Return the [X, Y] coordinate for the center point of the cell that contains the specified text.  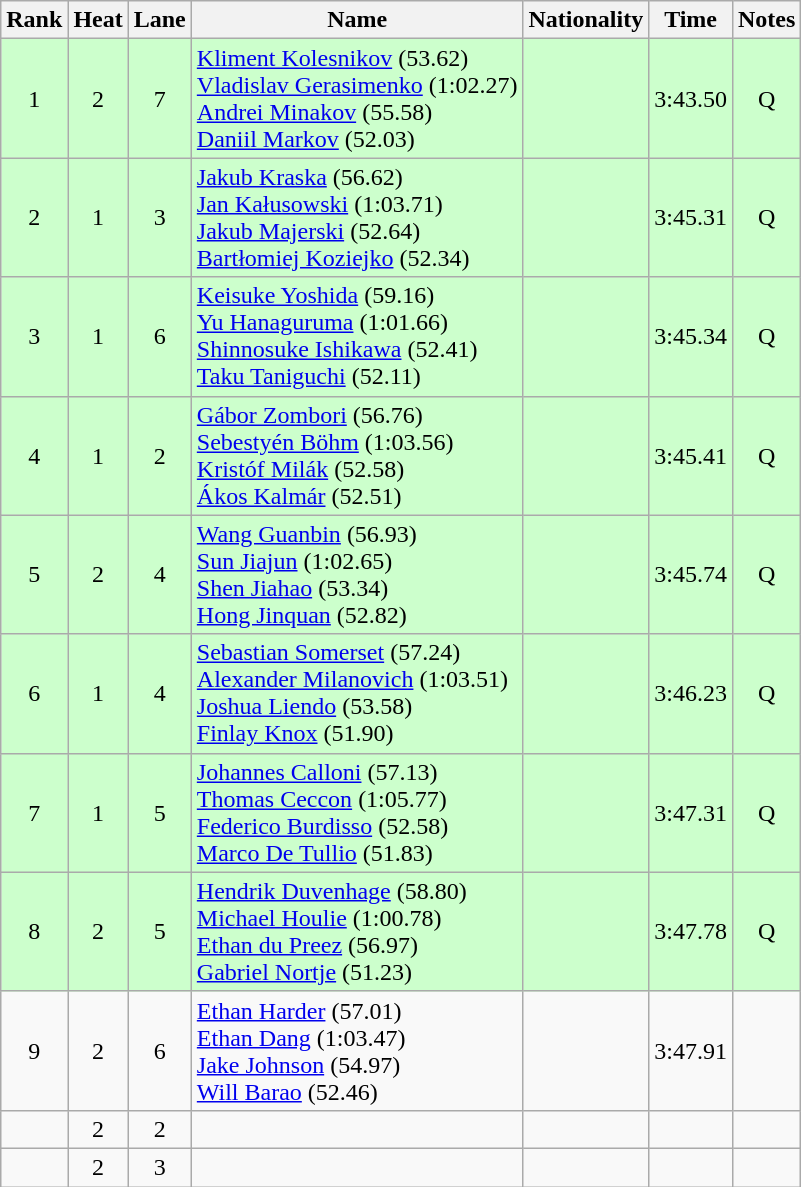
3:47.31 [691, 812]
8 [34, 932]
Rank [34, 20]
3:43.50 [691, 98]
3:45.31 [691, 218]
Kliment Kolesnikov (53.62)Vladislav Gerasimenko (1:02.27)Andrei Minakov (55.58)Daniil Markov (52.03) [357, 98]
3:47.78 [691, 932]
Time [691, 20]
Name [357, 20]
Notes [766, 20]
3:45.74 [691, 574]
Gábor Zombori (56.76)Sebestyén Böhm (1:03.56)Kristóf Milák (52.58)Ákos Kalmár (52.51) [357, 456]
Ethan Harder (57.01)Ethan Dang (1:03.47)Jake Johnson (54.97)Will Barao (52.46) [357, 1050]
3:47.91 [691, 1050]
Hendrik Duvenhage (58.80)Michael Houlie (1:00.78)Ethan du Preez (56.97)Gabriel Nortje (51.23) [357, 932]
Wang Guanbin (56.93)Sun Jiajun (1:02.65)Shen Jiahao (53.34)Hong Jinquan (52.82) [357, 574]
Johannes Calloni (57.13)Thomas Ceccon (1:05.77)Federico Burdisso (52.58)Marco De Tullio (51.83) [357, 812]
3:45.34 [691, 336]
3:46.23 [691, 694]
Jakub Kraska (56.62)Jan Kałusowski (1:03.71)Jakub Majerski (52.64)Bartłomiej Koziejko (52.34) [357, 218]
Sebastian Somerset (57.24)Alexander Milanovich (1:03.51)Joshua Liendo (53.58)Finlay Knox (51.90) [357, 694]
3:45.41 [691, 456]
Keisuke Yoshida (59.16)Yu Hanaguruma (1:01.66)Shinnosuke Ishikawa (52.41)Taku Taniguchi (52.11) [357, 336]
Nationality [586, 20]
9 [34, 1050]
Lane [160, 20]
Heat [98, 20]
